Search for the cell housing the specified text and yield its [x, y] center coordinate. 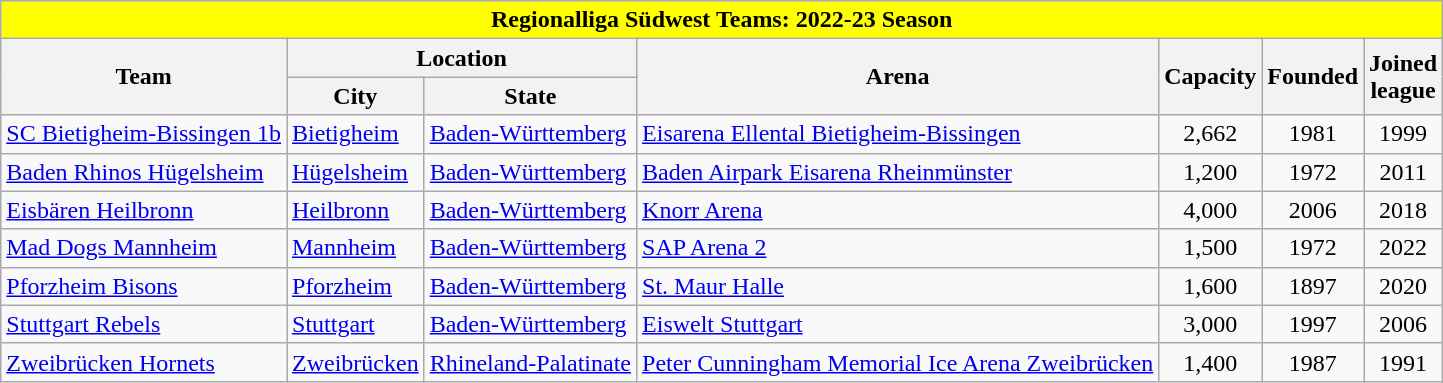
2022 [1404, 248]
State [530, 96]
Peter Cunningham Memorial Ice Arena Zweibrücken [898, 362]
Stuttgart [355, 324]
SAP Arena 2 [898, 248]
2020 [1404, 286]
Arena [898, 77]
1,200 [1210, 172]
Joined league [1404, 77]
2,662 [1210, 134]
Eiswelt Stuttgart [898, 324]
1,600 [1210, 286]
Baden Airpark Eisarena Rheinmünster [898, 172]
1999 [1404, 134]
2018 [1404, 210]
4,000 [1210, 210]
Team [144, 77]
Zweibrücken [355, 362]
Hügelsheim [355, 172]
Stuttgart Rebels [144, 324]
1991 [1404, 362]
1981 [1313, 134]
Regionalliga Südwest Teams: 2022-23 Season [722, 20]
Zweibrücken Hornets [144, 362]
Pforzheim [355, 286]
Bietigheim [355, 134]
1,400 [1210, 362]
Eisarena Ellental Bietigheim-Bissingen [898, 134]
Rhineland-Palatinate [530, 362]
1,500 [1210, 248]
Mannheim [355, 248]
Baden Rhinos Hügelsheim [144, 172]
St. Maur Halle [898, 286]
3,000 [1210, 324]
Mad Dogs Mannheim [144, 248]
Heilbronn [355, 210]
1897 [1313, 286]
2011 [1404, 172]
1987 [1313, 362]
Founded [1313, 77]
Eisbären Heilbronn [144, 210]
Location [461, 58]
City [355, 96]
Pforzheim Bisons [144, 286]
Capacity [1210, 77]
SC Bietigheim-Bissingen 1b [144, 134]
Knorr Arena [898, 210]
1997 [1313, 324]
